Output the [X, Y] coordinate of the center of the cell containing the given text.  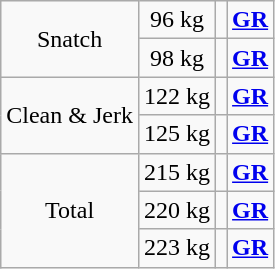
98 kg [176, 58]
220 kg [176, 210]
96 kg [176, 20]
122 kg [176, 96]
Clean & Jerk [70, 115]
Total [70, 210]
125 kg [176, 134]
215 kg [176, 172]
Snatch [70, 39]
223 kg [176, 248]
